Scan for the cell matching the given text and deliver its [X, Y] coordinate at center. 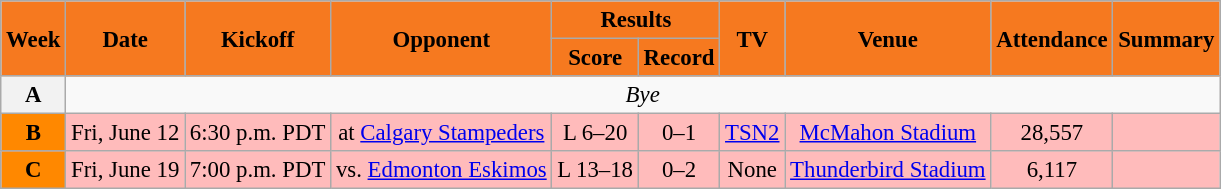
vs. Edmonton Eskimos [442, 170]
0–1 [678, 133]
28,557 [1052, 133]
Results [636, 20]
6:30 p.m. PDT [258, 133]
A [34, 95]
Kickoff [258, 38]
L 13–18 [595, 170]
0–2 [678, 170]
McMahon Stadium [888, 133]
None [752, 170]
C [34, 170]
Record [678, 58]
Fri, June 12 [126, 133]
Venue [888, 38]
Score [595, 58]
TSN2 [752, 133]
Thunderbird Stadium [888, 170]
Summary [1166, 38]
Week [34, 38]
Date [126, 38]
TV [752, 38]
Fri, June 19 [126, 170]
Attendance [1052, 38]
Opponent [442, 38]
B [34, 133]
6,117 [1052, 170]
L 6–20 [595, 133]
7:00 p.m. PDT [258, 170]
at Calgary Stampeders [442, 133]
Bye [643, 95]
